Scan for the cell matching the given text and deliver its (x, y) coordinate at center. 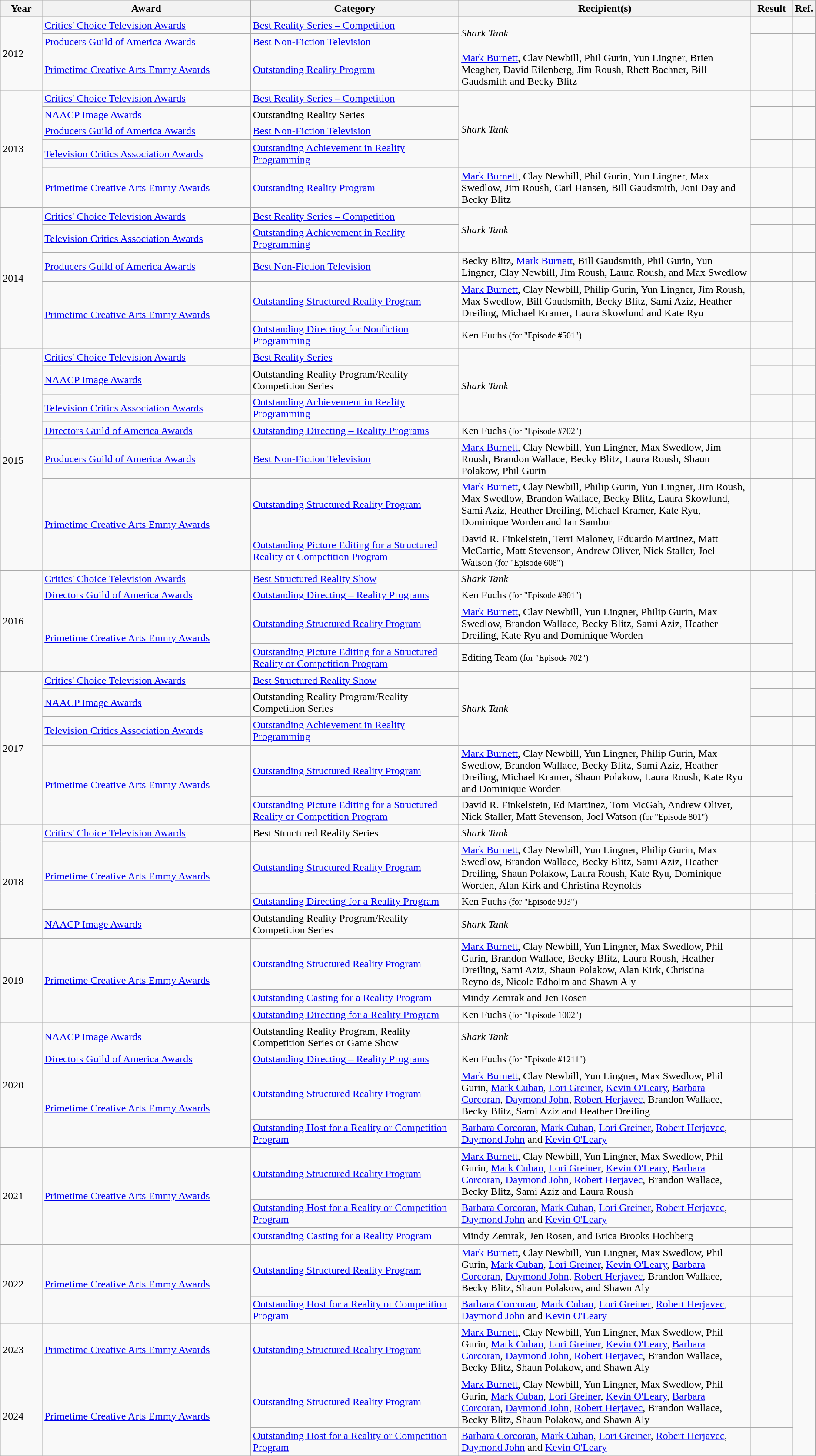
Outstanding Reality Program, Reality Competition Series or Game Show (355, 1037)
Ken Fuchs (for "Episode #702") (605, 431)
Ken Fuchs (for "Episode #501") (605, 335)
Ken Fuchs (for "Episode 903") (605, 902)
Award (146, 9)
Recipient(s) (605, 9)
Mindy Zemrak, Jen Rosen, and Erica Brooks Hochberg (605, 1236)
David R. Finkelstein, Ed Martinez, Tom McGah, Andrew Oliver, Nick Staller, Matt Stevenson, Joel Watson (for "Episode 801") (605, 811)
Becky Blitz, Mark Burnett, Bill Gaudsmith, Phil Gurin, Yun Lingner, Clay Newbill, Jim Roush, Laura Roush, and Max Swedlow (605, 267)
2022 (21, 1284)
2021 (21, 1196)
Ken Fuchs (for "Episode #1211") (605, 1059)
2014 (21, 278)
David R. Finkelstein, Terri Maloney, Eduardo Martinez, Matt McCartie, Matt Stevenson, Andrew Oliver, Nick Staller, Joel Watson (for "Episode 608") (605, 551)
Mindy Zemrak and Jen Rosen (605, 998)
Outstanding Directing for Nonfiction Programming (355, 335)
Outstanding Reality Series (355, 115)
Year (21, 9)
Best Structured Reality Series (355, 833)
2016 (21, 621)
2019 (21, 980)
2013 (21, 149)
2017 (21, 748)
2012 (21, 53)
Ken Fuchs (for "Episode #801") (605, 595)
Best Reality Series (355, 358)
Mark Burnett, Clay Newbill, Phil Gurin, Yun Lingner, Max Swedlow, Jim Roush, Carl Hansen, Bill Gaudsmith, Joni Day and Becky Blitz (605, 188)
Editing Team (for "Episode 702") (605, 658)
Ken Fuchs (for "Episode 1002") (605, 1015)
2024 (21, 1416)
2018 (21, 882)
Category (355, 9)
Mark Burnett, Clay Newbill, Phil Gurin, Yun Lingner, Brien Meagher, David Eilenberg, Jim Roush, Rhett Bachner, Bill Gaudsmith and Becky Blitz (605, 70)
Mark Burnett, Clay Newbill, Yun Lingner, Max Swedlow, Jim Roush, Brandon Wallace, Becky Blitz, Laura Roush, Shaun Polakow, Phil Gurin (605, 459)
Result (772, 9)
2023 (21, 1350)
Ref. (804, 9)
2015 (21, 460)
2020 (21, 1085)
